Return [X, Y] of the center of cell containing provided text 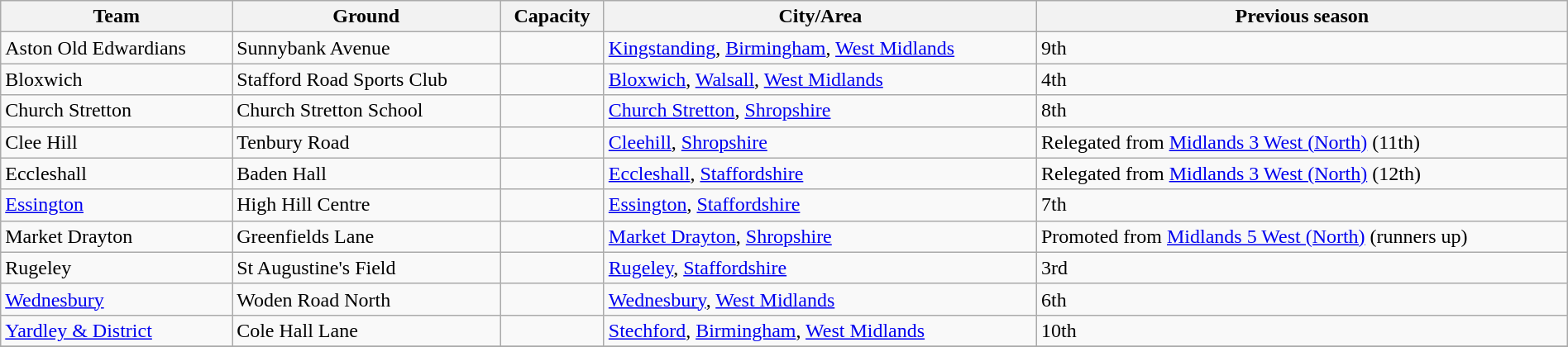
Sunnybank Avenue [366, 48]
Yardley & District [117, 330]
8th [1302, 111]
Cole Hall Lane [366, 330]
10th [1302, 330]
Rugeley [117, 268]
Stechford, Birmingham, West Midlands [820, 330]
Eccleshall [117, 173]
Wednesbury, West Midlands [820, 299]
4th [1302, 79]
Market Drayton, Shropshire [820, 236]
Essington [117, 205]
St Augustine's Field [366, 268]
Promoted from Midlands 5 West (North) (runners up) [1302, 236]
Eccleshall, Staffordshire [820, 173]
9th [1302, 48]
Bloxwich, Walsall, West Midlands [820, 79]
Capacity [552, 17]
Woden Road North [366, 299]
Cleehill, Shropshire [820, 142]
Bloxwich [117, 79]
Baden Hall [366, 173]
Previous season [1302, 17]
Essington, Staffordshire [820, 205]
Relegated from Midlands 3 West (North) (12th) [1302, 173]
Church Stretton [117, 111]
City/Area [820, 17]
Stafford Road Sports Club [366, 79]
6th [1302, 299]
Ground [366, 17]
Kingstanding, Birmingham, West Midlands [820, 48]
Tenbury Road [366, 142]
Church Stretton, Shropshire [820, 111]
Church Stretton School [366, 111]
Greenfields Lane [366, 236]
Wednesbury [117, 299]
Clee Hill [117, 142]
Relegated from Midlands 3 West (North) (11th) [1302, 142]
High Hill Centre [366, 205]
Team [117, 17]
Aston Old Edwardians [117, 48]
7th [1302, 205]
Rugeley, Staffordshire [820, 268]
3rd [1302, 268]
Market Drayton [117, 236]
